Capture the cell that displays the provided text and extract its [x, y] central coordinate. 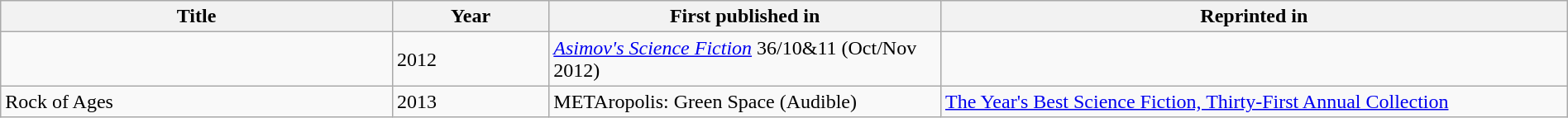
METAropolis: Green Space (Audible) [745, 101]
Title [197, 17]
Reprinted in [1254, 17]
2013 [470, 101]
Rock of Ages [197, 101]
2012 [470, 59]
First published in [745, 17]
Year [470, 17]
The Year's Best Science Fiction, Thirty-First Annual Collection [1254, 101]
Asimov's Science Fiction 36/10&11 (Oct/Nov 2012) [745, 59]
